Find where the given text appears and provide that cell's center as (x, y) coordinate. 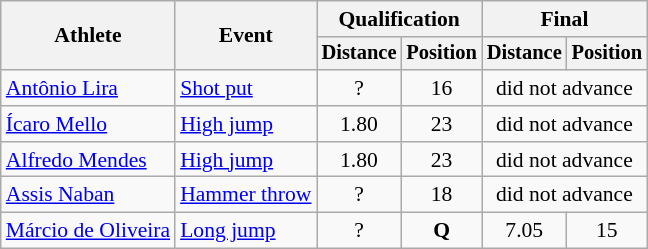
Athlete (88, 36)
Hammer throw (246, 195)
15 (607, 231)
Márcio de Oliveira (88, 231)
Ícaro Mello (88, 124)
7.05 (524, 231)
Long jump (246, 231)
Qualification (400, 19)
Event (246, 36)
Antônio Lira (88, 88)
16 (441, 88)
Q (441, 231)
Shot put (246, 88)
Assis Naban (88, 195)
Alfredo Mendes (88, 160)
18 (441, 195)
Final (564, 19)
